Detect which cell encompasses the target text, then output its [X, Y] center coordinate. 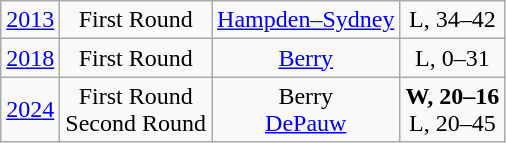
2018 [30, 58]
Berry [306, 58]
First RoundSecond Round [136, 110]
BerryDePauw [306, 110]
L, 0–31 [452, 58]
W, 20–16L, 20–45 [452, 110]
L, 34–42 [452, 20]
2024 [30, 110]
2013 [30, 20]
Hampden–Sydney [306, 20]
